Pinpoint the cell where the given text exists, returning its (X, Y) midpoint coordinate. 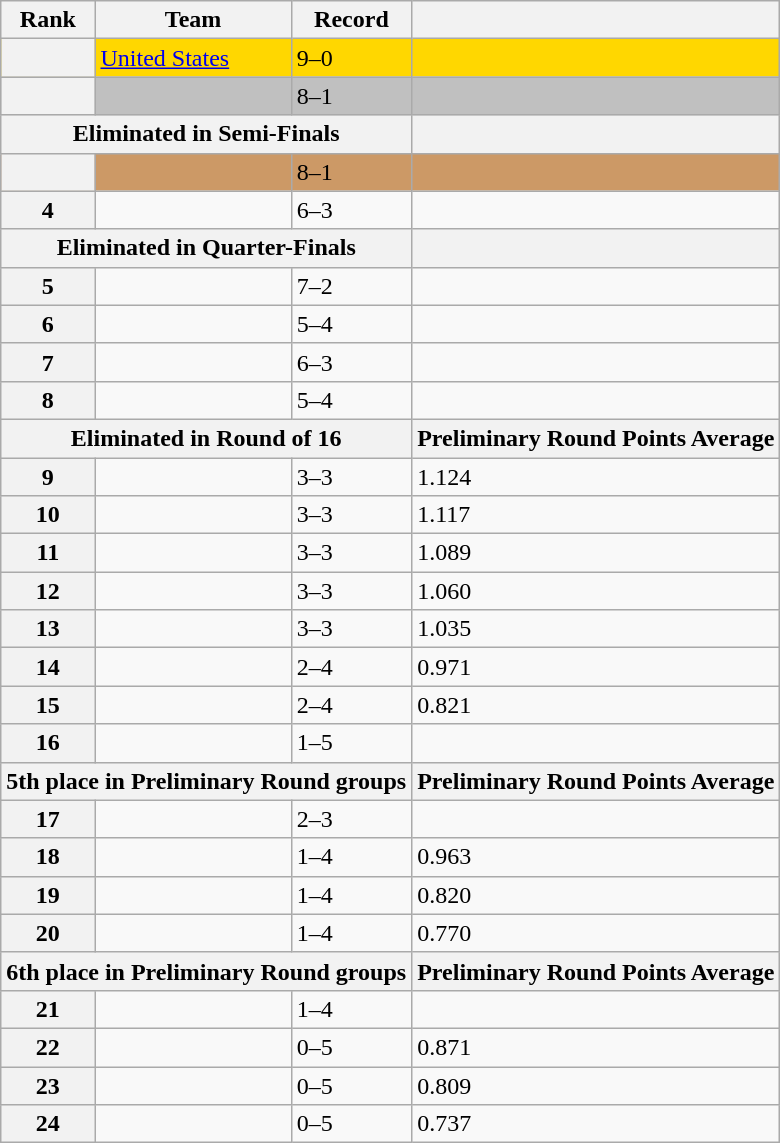
Record (351, 20)
1.060 (596, 591)
1.124 (596, 477)
24 (48, 1124)
16 (48, 743)
Rank (48, 20)
18 (48, 857)
7 (48, 362)
11 (48, 553)
5th place in Preliminary Round groups (206, 781)
13 (48, 629)
8 (48, 400)
0.770 (596, 933)
6 (48, 324)
12 (48, 591)
23 (48, 1085)
0.963 (596, 857)
1.089 (596, 553)
Eliminated in Quarter-Finals (206, 248)
0.737 (596, 1124)
Eliminated in Round of 16 (206, 438)
2–3 (351, 819)
14 (48, 667)
0.809 (596, 1085)
20 (48, 933)
6th place in Preliminary Round groups (206, 971)
0.871 (596, 1047)
19 (48, 895)
Team (193, 20)
7–2 (351, 286)
United States (193, 58)
0.971 (596, 667)
9 (48, 477)
1.035 (596, 629)
9–0 (351, 58)
4 (48, 210)
15 (48, 705)
22 (48, 1047)
1.117 (596, 515)
5 (48, 286)
21 (48, 1009)
17 (48, 819)
Eliminated in Semi-Finals (206, 134)
0.820 (596, 895)
0.821 (596, 705)
1–5 (351, 743)
10 (48, 515)
